From the cell containing the given text, extract its center point as [X, Y] coordinate. 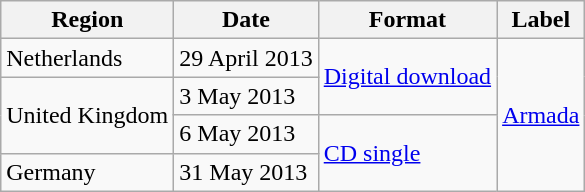
Format [407, 20]
6 May 2013 [246, 134]
Digital download [407, 77]
Label [541, 20]
Armada [541, 115]
Date [246, 20]
Germany [88, 172]
Region [88, 20]
Netherlands [88, 58]
31 May 2013 [246, 172]
3 May 2013 [246, 96]
CD single [407, 153]
29 April 2013 [246, 58]
United Kingdom [88, 115]
